Locate the cell with the specified text and output its [x, y] center coordinate. 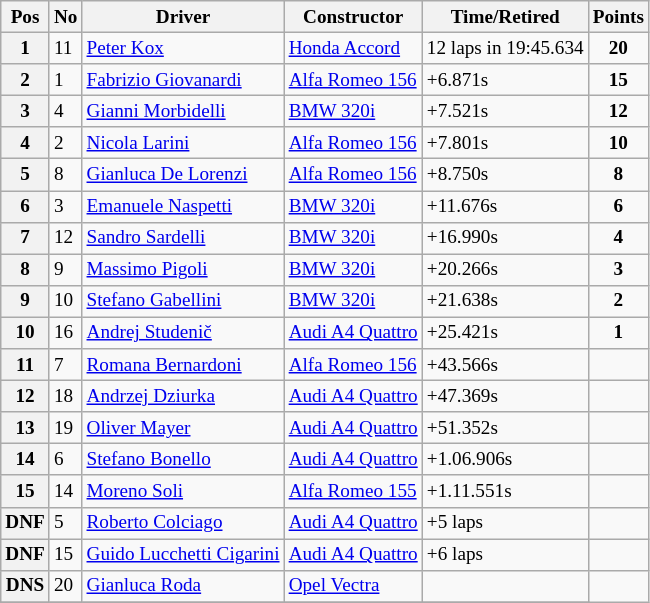
12 laps in 19:45.634 [505, 48]
Gianluca Roda [183, 586]
Fabrizio Giovanardi [183, 80]
+6 laps [505, 554]
Peter Kox [183, 48]
19 [66, 428]
+11.676s [505, 206]
Honda Accord [353, 48]
+5 laps [505, 523]
+20.266s [505, 270]
Time/Retired [505, 17]
Roberto Colciago [183, 523]
Massimo Pigoli [183, 270]
Stefano Gabellini [183, 301]
Guido Lucchetti Cigarini [183, 554]
Pos [26, 17]
+7.521s [505, 111]
+8.750s [505, 175]
+1.11.551s [505, 491]
Romana Bernardoni [183, 365]
Emanuele Naspetti [183, 206]
+1.06.906s [505, 460]
No [66, 17]
Driver [183, 17]
+43.566s [505, 365]
Points [618, 17]
+21.638s [505, 301]
16 [66, 333]
+25.421s [505, 333]
Constructor [353, 17]
+51.352s [505, 428]
Nicola Larini [183, 143]
Andrzej Dziurka [183, 396]
Moreno Soli [183, 491]
Gianni Morbidelli [183, 111]
Gianluca De Lorenzi [183, 175]
+6.871s [505, 80]
Alfa Romeo 155 [353, 491]
13 [26, 428]
+16.990s [505, 238]
DNS [26, 586]
+7.801s [505, 143]
Opel Vectra [353, 586]
Andrej Studenič [183, 333]
Stefano Bonello [183, 460]
18 [66, 396]
Oliver Mayer [183, 428]
Sandro Sardelli [183, 238]
+47.369s [505, 396]
